Detect which cell encompasses the target text, then output its [X, Y] center coordinate. 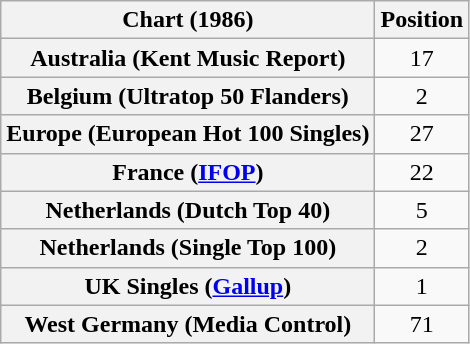
France (IFOP) [188, 172]
West Germany (Media Control) [188, 324]
Netherlands (Dutch Top 40) [188, 210]
17 [422, 58]
Belgium (Ultratop 50 Flanders) [188, 96]
Europe (European Hot 100 Singles) [188, 134]
Chart (1986) [188, 20]
Position [422, 20]
27 [422, 134]
5 [422, 210]
22 [422, 172]
Netherlands (Single Top 100) [188, 248]
UK Singles (Gallup) [188, 286]
Australia (Kent Music Report) [188, 58]
71 [422, 324]
1 [422, 286]
